From the cell containing the given text, extract its center point as (x, y) coordinate. 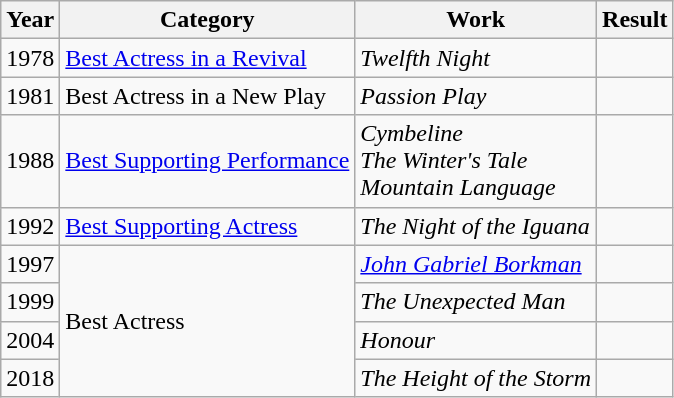
Honour (476, 340)
1988 (30, 161)
Best Actress (208, 321)
John Gabriel Borkman (476, 264)
1992 (30, 226)
1981 (30, 96)
The Night of the Iguana (476, 226)
Best Actress in a New Play (208, 96)
2018 (30, 378)
The Unexpected Man (476, 302)
Passion Play (476, 96)
Best Supporting Actress (208, 226)
Best Actress in a Revival (208, 58)
2004 (30, 340)
1997 (30, 264)
Twelfth Night (476, 58)
Best Supporting Performance (208, 161)
Category (208, 20)
The Height of the Storm (476, 378)
Year (30, 20)
Cymbeline The Winter's Tale Mountain Language (476, 161)
1999 (30, 302)
1978 (30, 58)
Work (476, 20)
Result (635, 20)
